Find where the given text appears and provide that cell's center as (X, Y) coordinate. 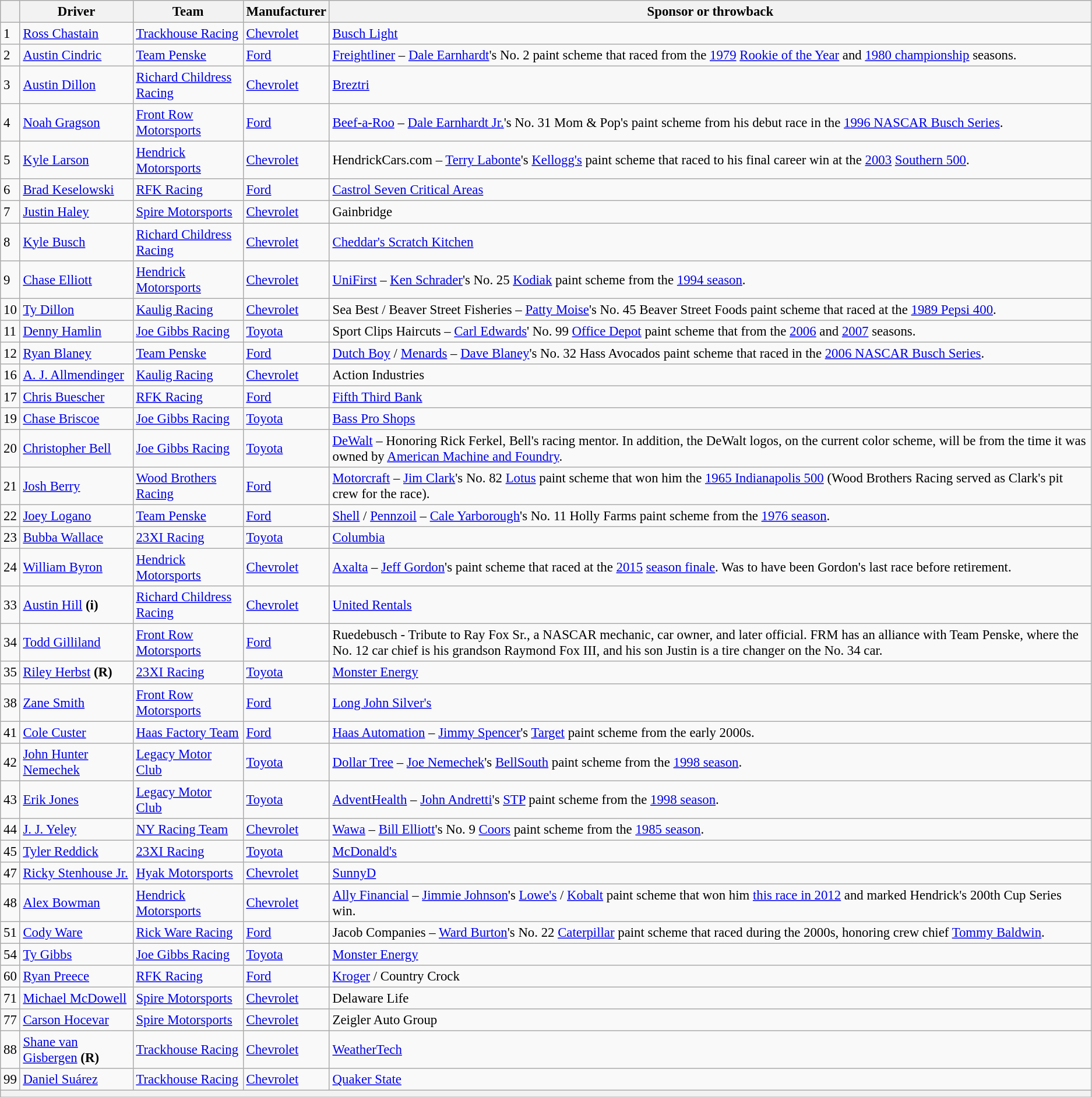
Ty Dillon (76, 309)
SunnyD (710, 873)
41 (10, 732)
Castrol Seven Critical Areas (710, 191)
Denny Hamlin (76, 331)
HendrickCars.com – Terry Labonte's Kellogg's paint scheme that raced to his final career win at the 2003 Southern 500. (710, 161)
20 (10, 449)
Zeigler Auto Group (710, 1020)
Columbia (710, 538)
Zane Smith (76, 703)
Haas Factory Team (188, 732)
Delaware Life (710, 999)
6 (10, 191)
Shell / Pennzoil – Cale Yarborough's No. 11 Holly Farms paint scheme from the 1976 season. (710, 516)
Noah Gragson (76, 122)
Shane van Gisbergen (R) (76, 1050)
71 (10, 999)
A. J. Allmendinger (76, 375)
7 (10, 212)
Josh Berry (76, 486)
Chase Briscoe (76, 419)
Ryan Preece (76, 976)
Christopher Bell (76, 449)
Hyak Motorsports (188, 873)
Carson Hocevar (76, 1020)
Wawa – Bill Elliott's No. 9 Coors paint scheme from the 1985 season. (710, 830)
Todd Gilliland (76, 643)
22 (10, 516)
Jacob Companies – Ward Burton's No. 22 Caterpillar paint scheme that raced during the 2000s, honoring crew chief Tommy Baldwin. (710, 933)
Justin Haley (76, 212)
Ryan Blaney (76, 353)
47 (10, 873)
8 (10, 242)
5 (10, 161)
Brad Keselowski (76, 191)
Daniel Suárez (76, 1080)
Quaker State (710, 1080)
NY Racing Team (188, 830)
Joey Logano (76, 516)
Cole Custer (76, 732)
Cody Ware (76, 933)
John Hunter Nemechek (76, 762)
10 (10, 309)
43 (10, 799)
99 (10, 1080)
Busch Light (710, 34)
Kyle Busch (76, 242)
AdventHealth – John Andretti's STP paint scheme from the 1998 season. (710, 799)
42 (10, 762)
38 (10, 703)
Dollar Tree – Joe Nemechek's BellSouth paint scheme from the 1998 season. (710, 762)
24 (10, 567)
23 (10, 538)
Dutch Boy / Menards – Dave Blaney's No. 32 Hass Avocados paint scheme that raced in the 2006 NASCAR Busch Series. (710, 353)
Long John Silver's (710, 703)
12 (10, 353)
45 (10, 851)
34 (10, 643)
88 (10, 1050)
Team (188, 12)
2 (10, 55)
77 (10, 1020)
9 (10, 280)
Sponsor or throwback (710, 12)
21 (10, 486)
11 (10, 331)
Michael McDowell (76, 999)
60 (10, 976)
4 (10, 122)
UniFirst – Ken Schrader's No. 25 Kodiak paint scheme from the 1994 season. (710, 280)
54 (10, 955)
Breztri (710, 85)
Kyle Larson (76, 161)
Cheddar's Scratch Kitchen (710, 242)
Austin Cindric (76, 55)
J. J. Yeley (76, 830)
51 (10, 933)
35 (10, 673)
19 (10, 419)
Bubba Wallace (76, 538)
Ty Gibbs (76, 955)
Beef-a-Roo – Dale Earnhardt Jr.'s No. 31 Mom & Pop's paint scheme from his debut race in the 1996 NASCAR Busch Series. (710, 122)
Gainbridge (710, 212)
Haas Automation – Jimmy Spencer's Target paint scheme from the early 2000s. (710, 732)
Riley Herbst (R) (76, 673)
Freightliner – Dale Earnhardt's No. 2 paint scheme that raced from the 1979 Rookie of the Year and 1980 championship seasons. (710, 55)
Alex Bowman (76, 903)
Axalta – Jeff Gordon's paint scheme that raced at the 2015 season finale. Was to have been Gordon's last race before retirement. (710, 567)
16 (10, 375)
Chase Elliott (76, 280)
Ally Financial – Jimmie Johnson's Lowe's / Kobalt paint scheme that won him this race in 2012 and marked Hendrick's 200th Cup Series win. (710, 903)
McDonald's (710, 851)
Austin Dillon (76, 85)
Driver (76, 12)
Rick Ware Racing (188, 933)
Ricky Stenhouse Jr. (76, 873)
Austin Hill (i) (76, 605)
Bass Pro Shops (710, 419)
1 (10, 34)
Chris Buescher (76, 397)
17 (10, 397)
Kroger / Country Crock (710, 976)
3 (10, 85)
Manufacturer (286, 12)
William Byron (76, 567)
Fifth Third Bank (710, 397)
Ross Chastain (76, 34)
Action Industries (710, 375)
Wood Brothers Racing (188, 486)
44 (10, 830)
Sea Best / Beaver Street Fisheries – Patty Moise's No. 45 Beaver Street Foods paint scheme that raced at the 1989 Pepsi 400. (710, 309)
WeatherTech (710, 1050)
48 (10, 903)
33 (10, 605)
Erik Jones (76, 799)
Tyler Reddick (76, 851)
United Rentals (710, 605)
Sport Clips Haircuts – Carl Edwards' No. 99 Office Depot paint scheme that from the 2006 and 2007 seasons. (710, 331)
